Pinpoint the cell where the given text exists, returning its (x, y) midpoint coordinate. 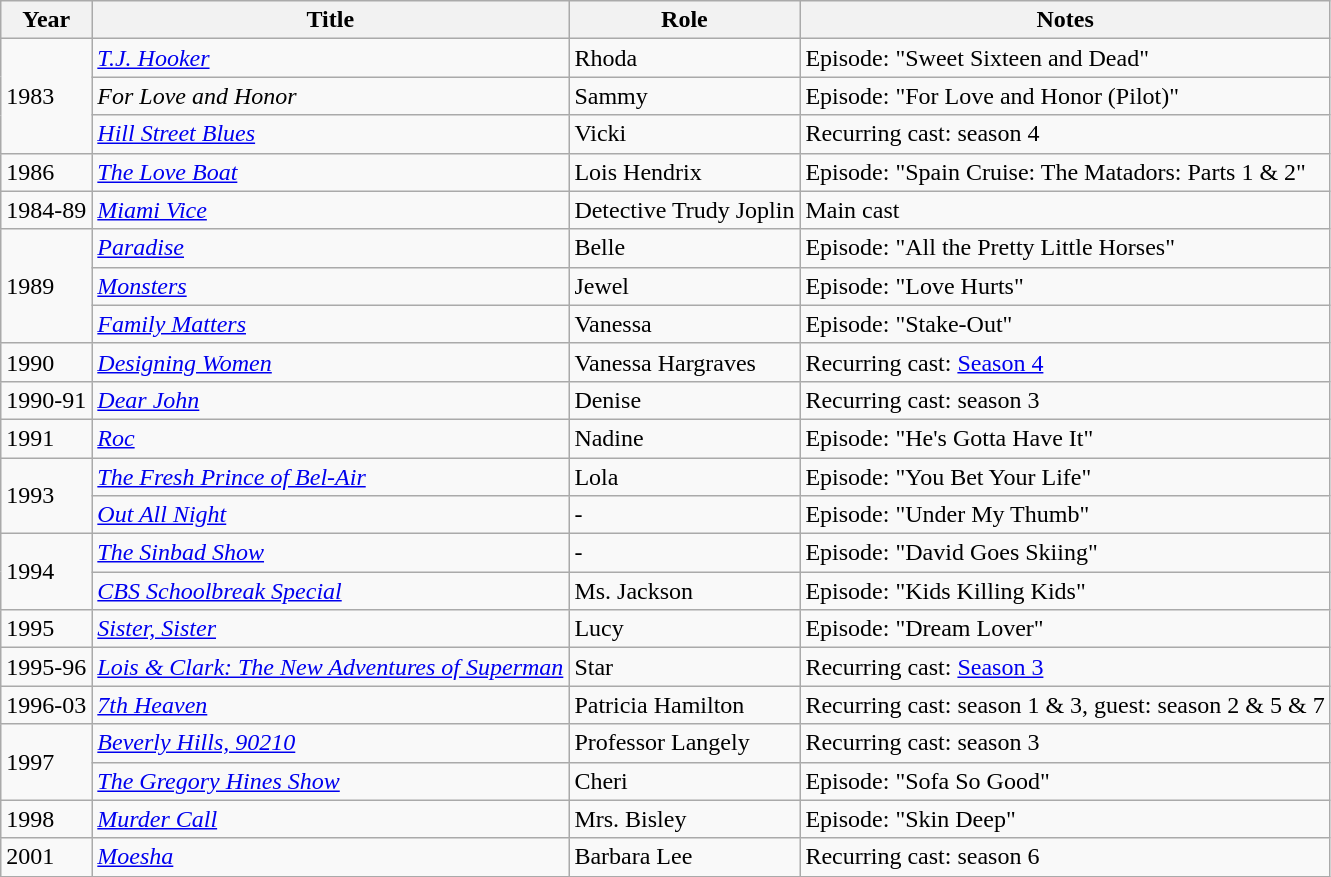
1994 (46, 572)
1993 (46, 496)
Episode: "For Love and Honor (Pilot)" (1065, 96)
1990-91 (46, 400)
T.J. Hooker (330, 58)
Recurring cast: season 6 (1065, 857)
Star (684, 667)
Episode: "You Bet Your Life" (1065, 477)
Lois Hendrix (684, 172)
Recurring cast: Season 4 (1065, 362)
Lucy (684, 629)
1997 (46, 762)
Lola (684, 477)
2001 (46, 857)
Professor Langely (684, 743)
1996-03 (46, 705)
Murder Call (330, 819)
Episode: "Skin Deep" (1065, 819)
Cheri (684, 781)
Roc (330, 438)
Beverly Hills, 90210 (330, 743)
The Gregory Hines Show (330, 781)
CBS Schoolbreak Special (330, 591)
Episode: "He's Gotta Have It" (1065, 438)
Year (46, 20)
1995-96 (46, 667)
Episode: "Sofa So Good" (1065, 781)
Lois & Clark: The New Adventures of Superman (330, 667)
Nadine (684, 438)
Recurring cast: season 4 (1065, 134)
Jewel (684, 286)
Episode: "Love Hurts" (1065, 286)
Rhoda (684, 58)
Episode: "All the Pretty Little Horses" (1065, 248)
The Fresh Prince of Bel-Air (330, 477)
1990 (46, 362)
Detective Trudy Joplin (684, 210)
Patricia Hamilton (684, 705)
For Love and Honor (330, 96)
Title (330, 20)
Belle (684, 248)
7th Heaven (330, 705)
Barbara Lee (684, 857)
The Sinbad Show (330, 553)
Episode: "David Goes Skiing" (1065, 553)
Mrs. Bisley (684, 819)
Moesha (330, 857)
1986 (46, 172)
Vanessa (684, 324)
Episode: "Kids Killing Kids" (1065, 591)
The Love Boat (330, 172)
Sammy (684, 96)
Episode: "Under My Thumb" (1065, 515)
Main cast (1065, 210)
Recurring cast: season 1 & 3, guest: season 2 & 5 & 7 (1065, 705)
1983 (46, 96)
Miami Vice (330, 210)
Recurring cast: Season 3 (1065, 667)
Paradise (330, 248)
Designing Women (330, 362)
Family Matters (330, 324)
Episode: "Sweet Sixteen and Dead" (1065, 58)
1984-89 (46, 210)
Ms. Jackson (684, 591)
Role (684, 20)
Monsters (330, 286)
Episode: "Dream Lover" (1065, 629)
Sister, Sister (330, 629)
Dear John (330, 400)
1989 (46, 286)
1998 (46, 819)
Denise (684, 400)
Vicki (684, 134)
Episode: "Stake-Out" (1065, 324)
Episode: "Spain Cruise: The Matadors: Parts 1 & 2" (1065, 172)
Vanessa Hargraves (684, 362)
Out All Night (330, 515)
1995 (46, 629)
Hill Street Blues (330, 134)
Notes (1065, 20)
1991 (46, 438)
